Find where the given text appears and provide that cell's center as [x, y] coordinate. 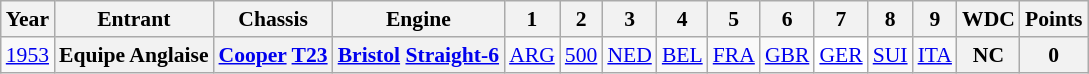
1953 [28, 55]
NED [629, 55]
Points [1054, 19]
7 [840, 19]
ITA [935, 55]
3 [629, 19]
0 [1054, 55]
SUI [890, 55]
9 [935, 19]
FRA [734, 55]
Bristol Straight-6 [418, 55]
Engine [418, 19]
2 [582, 19]
GBR [788, 55]
Cooper T23 [274, 55]
8 [890, 19]
ARG [532, 55]
Entrant [134, 19]
6 [788, 19]
NC [988, 55]
BEL [682, 55]
Year [28, 19]
Equipe Anglaise [134, 55]
5 [734, 19]
WDC [988, 19]
Chassis [274, 19]
1 [532, 19]
4 [682, 19]
500 [582, 55]
GER [840, 55]
